Capture the cell that displays the provided text and extract its [X, Y] central coordinate. 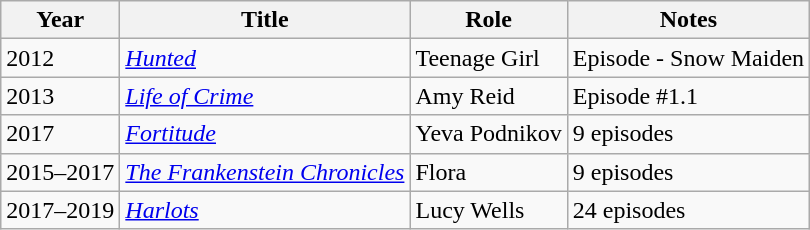
2017–2019 [60, 210]
Episode #1.1 [688, 96]
Amy Reid [488, 96]
2015–2017 [60, 172]
Notes [688, 20]
24 episodes [688, 210]
Episode - Snow Maiden [688, 58]
Role [488, 20]
Hunted [265, 58]
The Frankenstein Chronicles [265, 172]
Teenage Girl [488, 58]
Year [60, 20]
Harlots [265, 210]
2017 [60, 134]
2012 [60, 58]
Title [265, 20]
Fortitude [265, 134]
Flora [488, 172]
2013 [60, 96]
Lucy Wells [488, 210]
Life of Crime [265, 96]
Yeva Podnikov [488, 134]
